Identify which cell holds the provided text, then report its [X, Y] central coordinate. 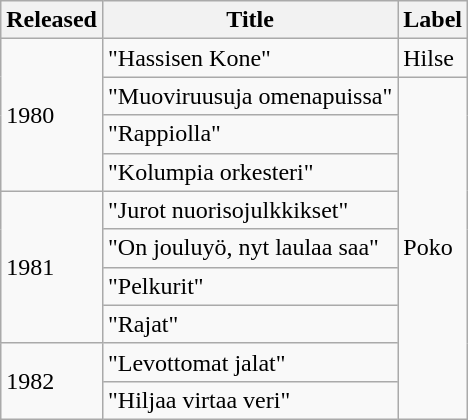
"Hassisen Kone" [250, 58]
"Hiljaa virtaa veri" [250, 400]
"Rappiolla" [250, 134]
1980 [52, 115]
1982 [52, 381]
"Kolumpia orkesteri" [250, 172]
"Jurot nuorisojulkkikset" [250, 210]
"On jouluyö, nyt laulaa saa" [250, 248]
Poko [433, 248]
Label [433, 20]
"Muoviruusuja omenapuissa" [250, 96]
Released [52, 20]
Hilse [433, 58]
1981 [52, 267]
"Levottomat jalat" [250, 362]
"Pelkurit" [250, 286]
"Rajat" [250, 324]
Title [250, 20]
